Capture the cell that displays the provided text and extract its [X, Y] central coordinate. 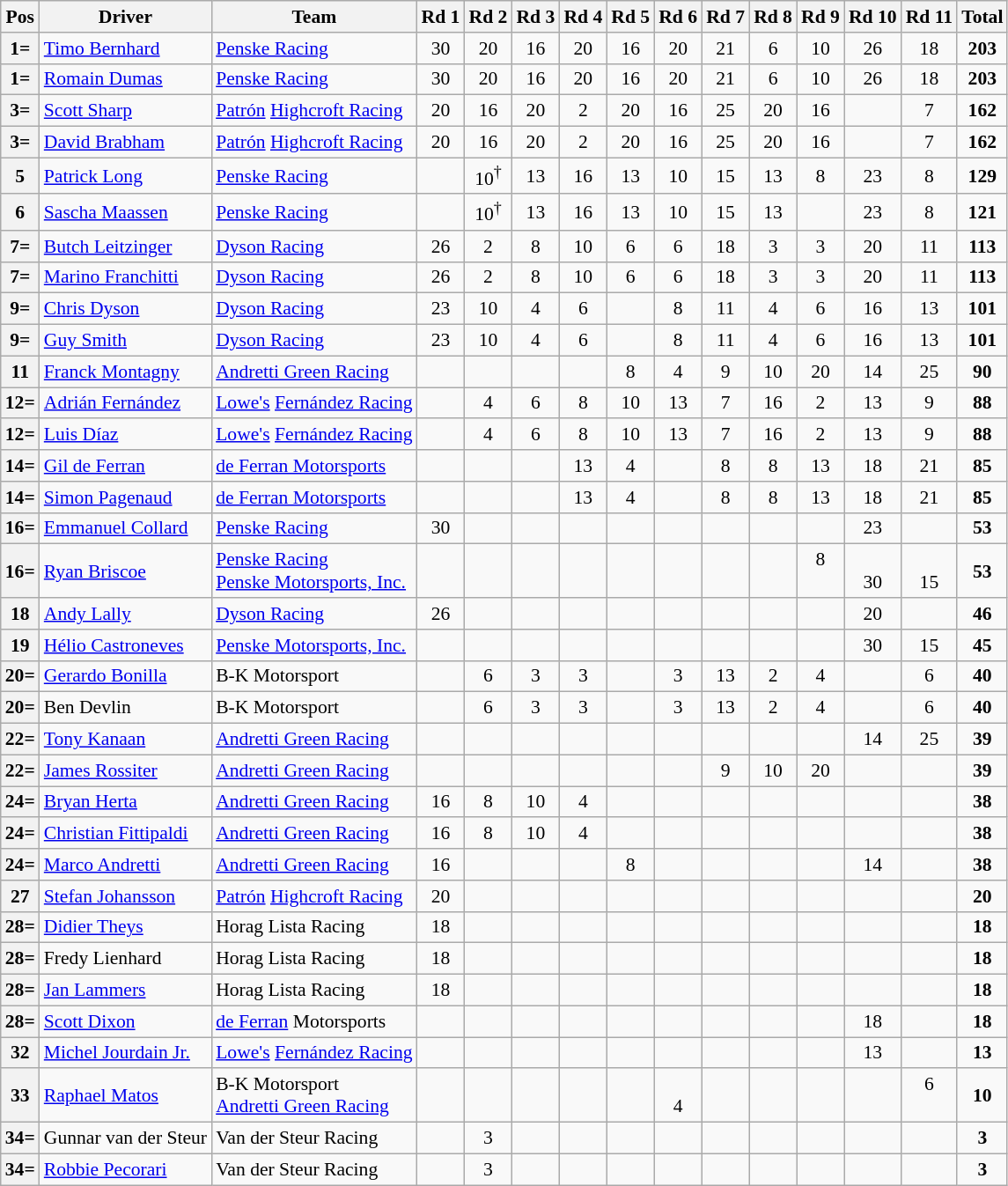
Romain Dumas [125, 79]
Total [982, 17]
Didier Theys [125, 928]
Franck Montagny [125, 372]
Driver [125, 17]
Team [313, 17]
Sascha Maassen [125, 213]
Gunnar van der Steur [125, 1138]
Rd 4 [583, 17]
Marino Franchitti [125, 278]
33 [20, 1095]
Michel Jourdain Jr. [125, 1053]
Rd 6 [678, 17]
Scott Sharp [125, 111]
Gil de Ferran [125, 466]
90 [982, 372]
Robbie Pecorari [125, 1169]
Rd 3 [535, 17]
32 [20, 1053]
James Rossiter [125, 770]
Penske Motorsports, Inc. [313, 645]
Rd 11 [930, 17]
Hélio Castroneves [125, 645]
Fredy Lienhard [125, 959]
Stefan Johansson [125, 896]
Scott Dixon [125, 1021]
Andy Lally [125, 614]
Marco Andretti [125, 865]
Raphael Matos [125, 1095]
Chris Dyson [125, 309]
Rd 1 [441, 17]
Rd 2 [488, 17]
129 [982, 176]
Rd 5 [630, 17]
Simon Pagenaud [125, 497]
Pos [20, 17]
Tony Kanaan [125, 740]
Rd 10 [873, 17]
Luis Díaz [125, 435]
Bryan Herta [125, 802]
Ben Devlin [125, 708]
Butch Leitzinger [125, 247]
Guy Smith [125, 341]
19 [20, 645]
5 [20, 176]
Gerardo Bonilla [125, 677]
27 [20, 896]
B-K Motorsport Andretti Green Racing [313, 1095]
Ryan Briscoe [125, 571]
Patrick Long [125, 176]
Jan Lammers [125, 991]
David Brabham [125, 143]
Timo Bernhard [125, 48]
Emmanuel Collard [125, 529]
121 [982, 213]
Penske Racing Penske Motorsports, Inc. [313, 571]
Rd 8 [773, 17]
Rd 9 [820, 17]
46 [982, 614]
Rd 7 [725, 17]
45 [982, 645]
Adrián Fernández [125, 403]
Christian Fittipaldi [125, 834]
